Output the (x, y) coordinate of the center of the cell containing the given text.  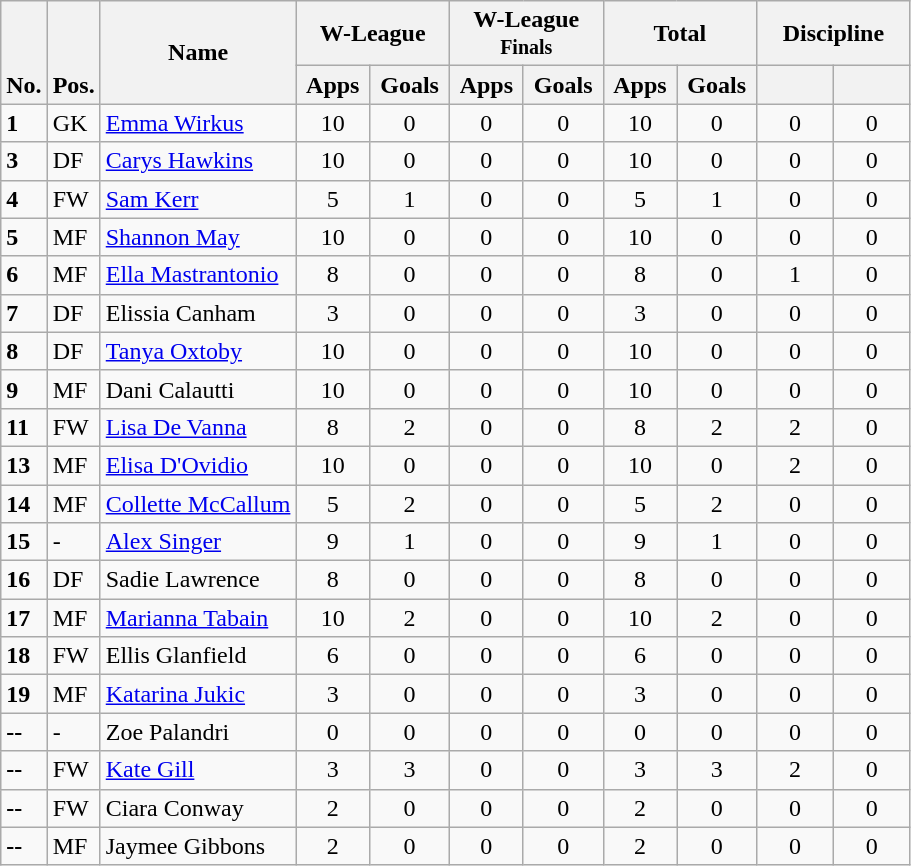
Carys Hawkins (198, 161)
GK (74, 123)
Total (680, 34)
Lisa De Vanna (198, 427)
Sam Kerr (198, 199)
Marianna Tabain (198, 618)
Sadie Lawrence (198, 580)
15 (24, 542)
Ellis Glanfield (198, 656)
Ciara Conway (198, 808)
Elisa D'Ovidio (198, 465)
Dani Calautti (198, 389)
No. (24, 52)
13 (24, 465)
14 (24, 503)
Shannon May (198, 237)
Discipline (834, 34)
17 (24, 618)
7 (24, 313)
Alex Singer (198, 542)
16 (24, 580)
Collette McCallum (198, 503)
Jaymee Gibbons (198, 846)
W-League (373, 34)
4 (24, 199)
Tanya Oxtoby (198, 351)
18 (24, 656)
W-LeagueFinals (526, 34)
11 (24, 427)
Pos. (74, 52)
Name (198, 52)
Emma Wirkus (198, 123)
Ella Mastrantonio (198, 275)
Elissia Canham (198, 313)
Kate Gill (198, 770)
19 (24, 694)
Zoe Palandri (198, 732)
Katarina Jukic (198, 694)
